Provide the (X, Y) coordinate of the cell's center where the given text is located.  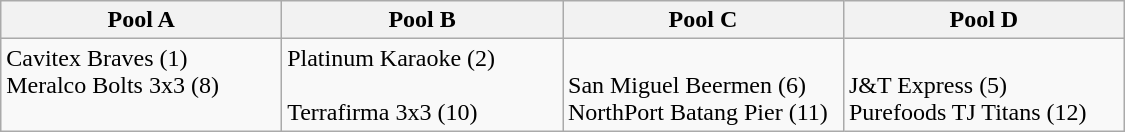
Cavitex Braves (1) Meralco Bolts 3x3 (8) (142, 85)
Platinum Karaoke (2) Terrafirma 3x3 (10) (422, 85)
J&T Express (5) Purefoods TJ Titans (12) (984, 85)
Pool A (142, 20)
San Miguel Beermen (6) NorthPort Batang Pier (11) (702, 85)
Pool B (422, 20)
Pool D (984, 20)
Pool C (702, 20)
